Find where the given text appears and provide that cell's center as [x, y] coordinate. 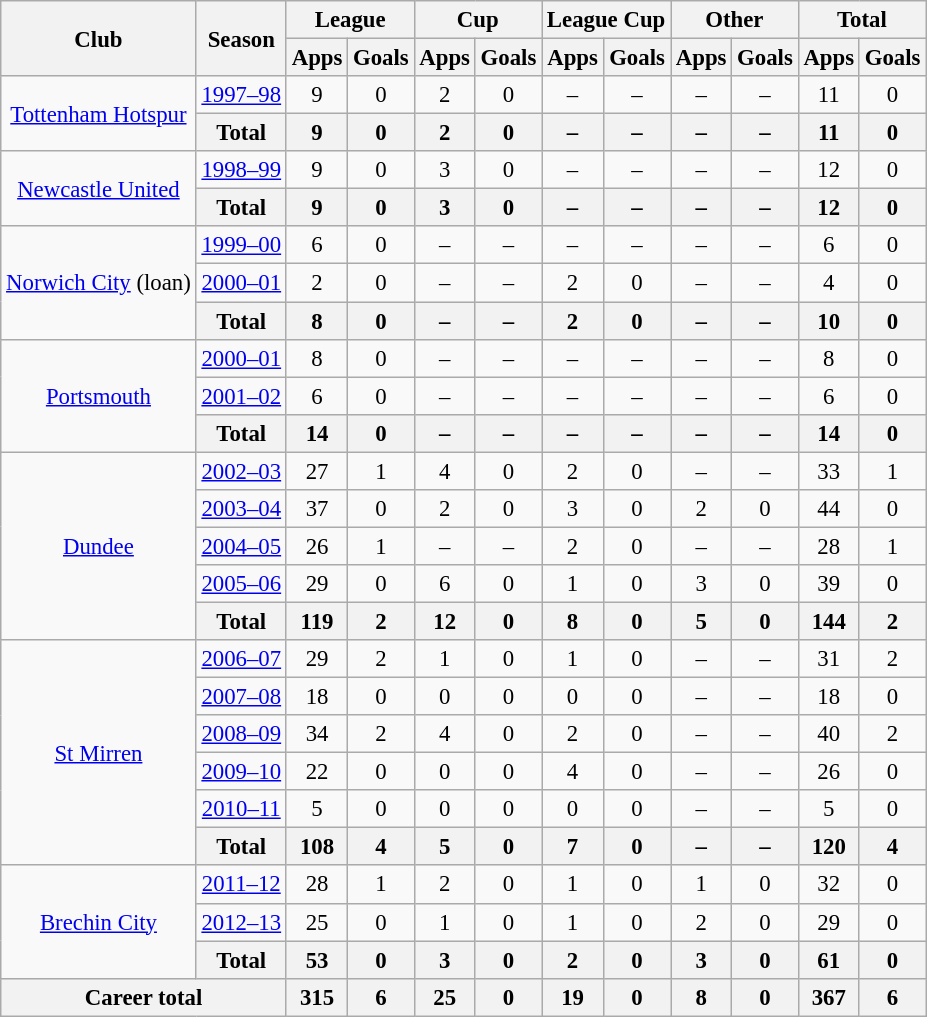
2010–11 [241, 809]
Other [735, 20]
7 [573, 847]
33 [828, 471]
27 [316, 471]
1998–99 [241, 170]
2003–04 [241, 509]
2002–03 [241, 471]
Career total [144, 997]
Portsmouth [98, 396]
315 [316, 997]
2004–05 [241, 546]
40 [828, 734]
2011–12 [241, 885]
61 [828, 960]
St Mirren [98, 753]
19 [573, 997]
120 [828, 847]
League Cup [606, 20]
Club [98, 38]
2001–02 [241, 396]
367 [828, 997]
2005–06 [241, 584]
2008–09 [241, 734]
Tottenham Hotspur [98, 114]
39 [828, 584]
2009–10 [241, 772]
53 [316, 960]
Season [241, 38]
Newcastle United [98, 188]
44 [828, 509]
144 [828, 621]
31 [828, 659]
34 [316, 734]
32 [828, 885]
Cup [478, 20]
1999–00 [241, 245]
League [350, 20]
108 [316, 847]
Norwich City (loan) [98, 282]
Dundee [98, 546]
1997–98 [241, 95]
37 [316, 509]
2012–13 [241, 922]
2006–07 [241, 659]
119 [316, 621]
2007–08 [241, 697]
22 [316, 772]
10 [828, 321]
Brechin City [98, 922]
